Provide the (X, Y) coordinate of the cell's center where the given text is located.  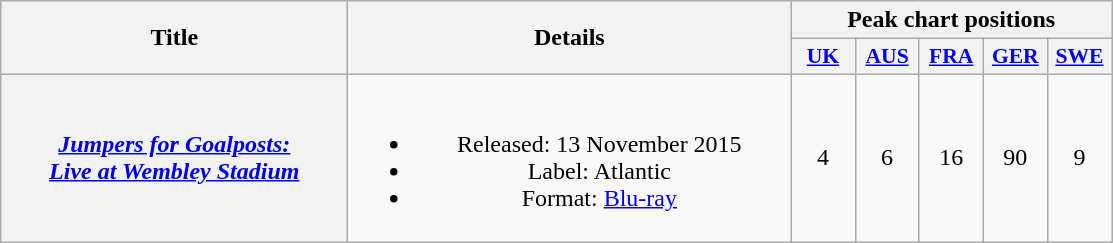
6 (887, 158)
GER (1015, 57)
Peak chart positions (952, 20)
SWE (1079, 57)
9 (1079, 158)
Jumpers for Goalposts:Live at Wembley Stadium (174, 158)
Title (174, 38)
4 (823, 158)
Details (570, 38)
16 (951, 158)
AUS (887, 57)
UK (823, 57)
Released: 13 November 2015Label: AtlanticFormat: Blu-ray (570, 158)
90 (1015, 158)
FRA (951, 57)
